Extract the (x, y) coordinate from the center of the cell holding the provided text.  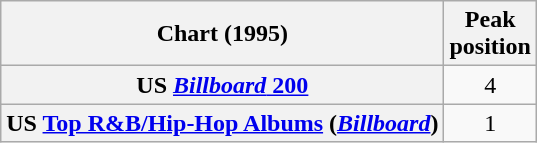
US Top R&B/Hip-Hop Albums (Billboard) (222, 123)
Peak position (490, 34)
Chart (1995) (222, 34)
4 (490, 85)
US Billboard 200 (222, 85)
1 (490, 123)
